Capture the cell that displays the provided text and extract its (x, y) central coordinate. 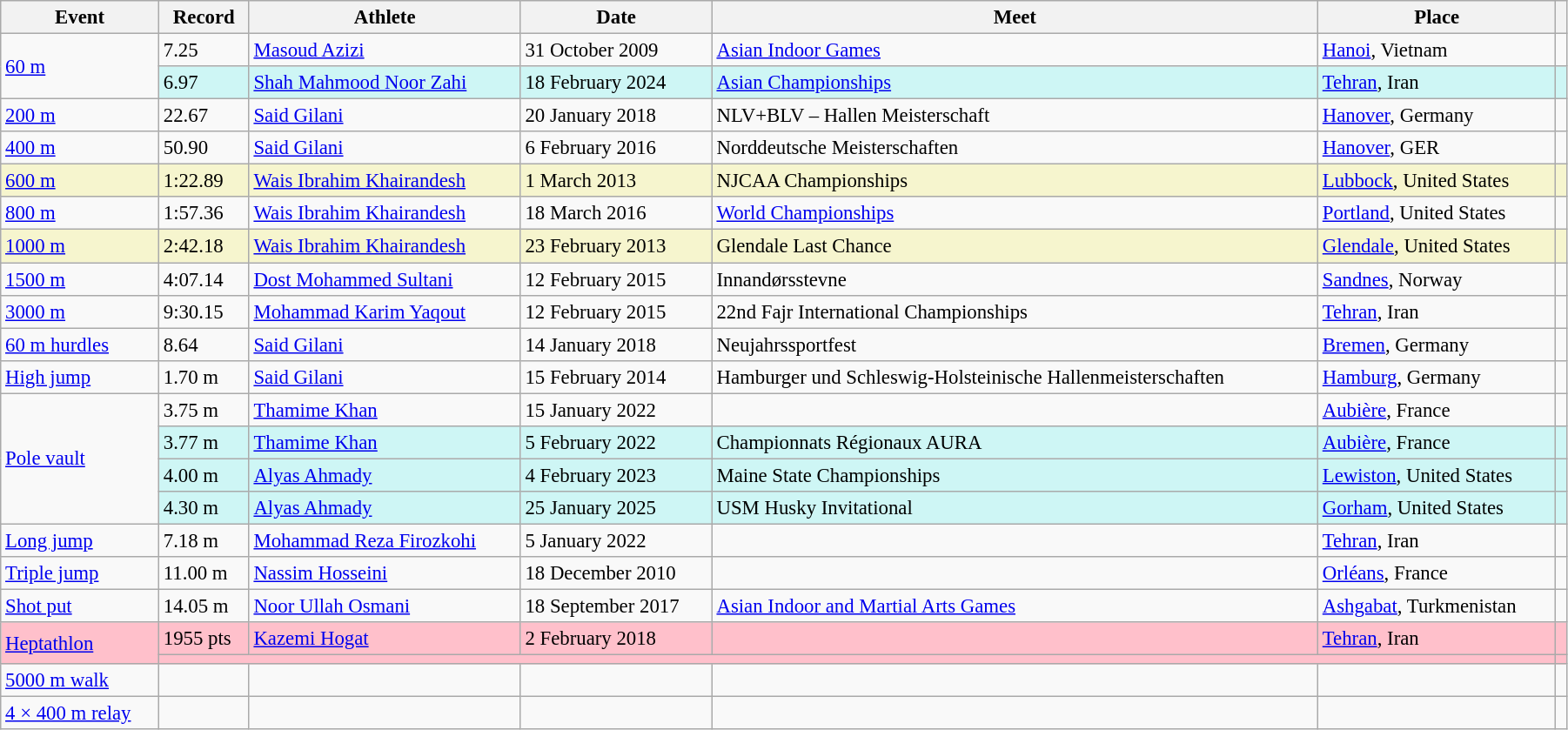
18 March 2016 (616, 213)
18 February 2024 (616, 83)
1:22.89 (204, 181)
14.05 m (204, 606)
Glendale Last Chance (1015, 246)
9:30.15 (204, 311)
Orléans, France (1436, 573)
World Championships (1015, 213)
Lubbock, United States (1436, 181)
Hanover, GER (1436, 148)
1 March 2013 (616, 181)
5 January 2022 (616, 540)
1:57.36 (204, 213)
25 January 2025 (616, 508)
Sandnes, Norway (1436, 279)
6 February 2016 (616, 148)
USM Husky Invitational (1015, 508)
Lewiston, United States (1436, 475)
20 January 2018 (616, 116)
Meet (1015, 17)
NLV+BLV – Hallen Meisterschaft (1015, 116)
400 m (80, 148)
Pole vault (80, 459)
Hamburger und Schleswig-Holsteinische Hallenmeisterschaften (1015, 377)
Asian Championships (1015, 83)
Event (80, 17)
600 m (80, 181)
Heptathlon (80, 643)
Long jump (80, 540)
Dost Mohammed Sultani (385, 279)
60 m hurdles (80, 345)
High jump (80, 377)
4 × 400 m relay (80, 713)
22.67 (204, 116)
Triple jump (80, 573)
Hamburg, Germany (1436, 377)
7.25 (204, 50)
14 January 2018 (616, 345)
Maine State Championships (1015, 475)
Date (616, 17)
15 February 2014 (616, 377)
Record (204, 17)
Portland, United States (1436, 213)
4.30 m (204, 508)
1500 m (80, 279)
Asian Indoor and Martial Arts Games (1015, 606)
Shah Mahmood Noor Zahi (385, 83)
15 January 2022 (616, 410)
Innandørsstevne (1015, 279)
Masoud Azizi (385, 50)
18 December 2010 (616, 573)
Neujahrssportfest (1015, 345)
Ashgabat, Turkmenistan (1436, 606)
4 February 2023 (616, 475)
4:07.14 (204, 279)
Championnats Régionaux AURA (1015, 443)
3000 m (80, 311)
2:42.18 (204, 246)
7.18 m (204, 540)
2 February 2018 (616, 639)
Norddeutsche Meisterschaften (1015, 148)
Mohammad Karim Yaqout (385, 311)
200 m (80, 116)
50.90 (204, 148)
8.64 (204, 345)
5 February 2022 (616, 443)
Noor Ullah Osmani (385, 606)
1000 m (80, 246)
22nd Fajr International Championships (1015, 311)
4.00 m (204, 475)
Bremen, Germany (1436, 345)
31 October 2009 (616, 50)
Athlete (385, 17)
Nassim Hosseini (385, 573)
Place (1436, 17)
11.00 m (204, 573)
Asian Indoor Games (1015, 50)
1.70 m (204, 377)
23 February 2013 (616, 246)
800 m (80, 213)
Kazemi Hogat (385, 639)
6.97 (204, 83)
Glendale, United States (1436, 246)
NJCAA Championships (1015, 181)
Shot put (80, 606)
18 September 2017 (616, 606)
3.77 m (204, 443)
Mohammad Reza Firozkohi (385, 540)
3.75 m (204, 410)
1955 pts (204, 639)
Gorham, United States (1436, 508)
5000 m walk (80, 680)
Hanoi, Vietnam (1436, 50)
60 m (80, 66)
Hanover, Germany (1436, 116)
